Extract the [X, Y] coordinate from the center of the cell holding the provided text.  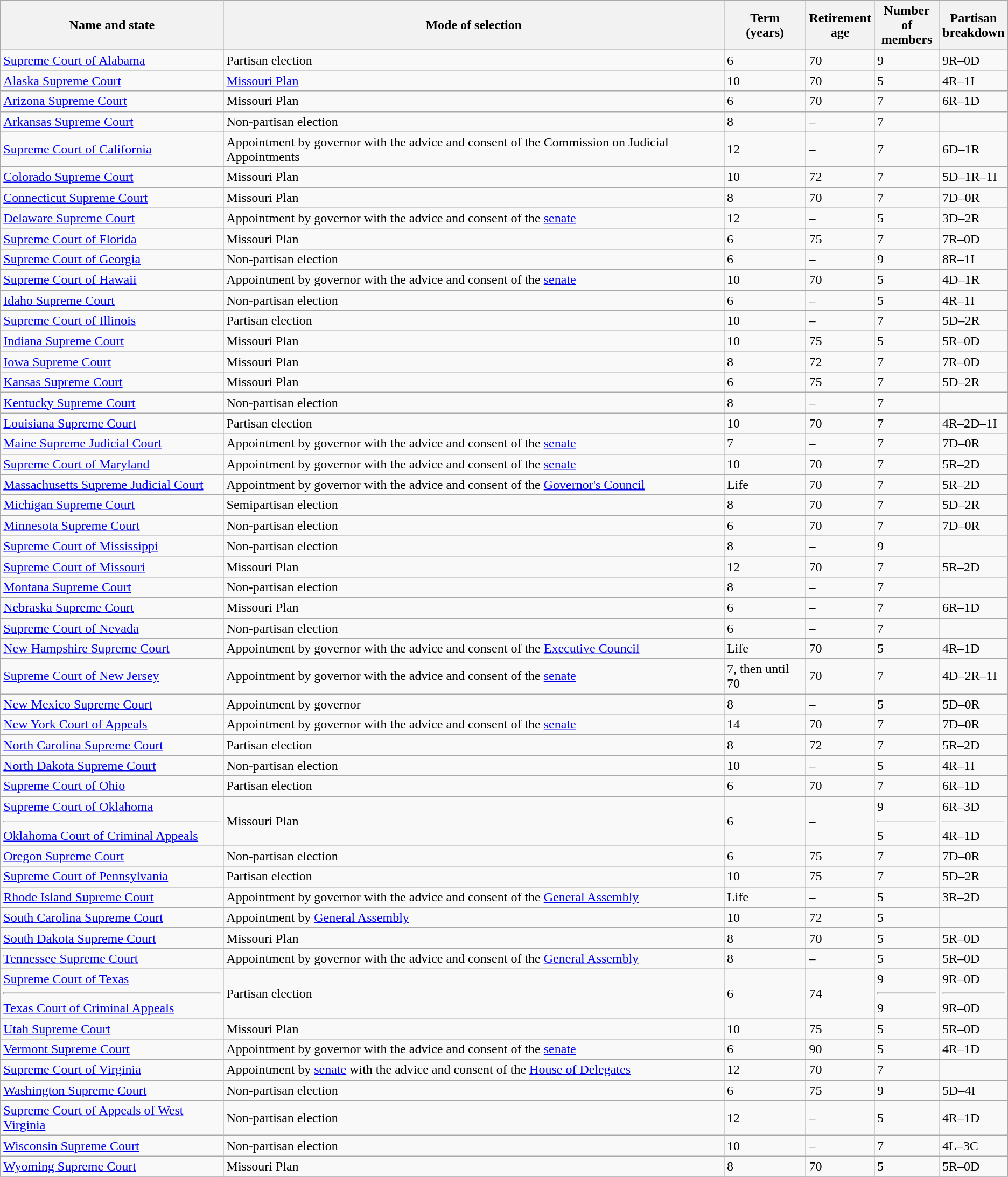
Mode of selection [474, 25]
Vermont Supreme Court [112, 1049]
8R–1I [974, 259]
Colorado Supreme Court [112, 177]
Supreme Court of TexasTexas Court of Criminal Appeals [112, 993]
Name and state [112, 25]
Supreme Court of Pennsylvania [112, 877]
Supreme Court of Mississippi [112, 546]
5D–0R [974, 704]
3R–2D [974, 897]
New Hampshire Supreme Court [112, 649]
Wyoming Supreme Court [112, 1166]
4L–3C [974, 1146]
Appointment by governor with the advice and consent of the Executive Council [474, 649]
New York Court of Appeals [112, 725]
Alaska Supreme Court [112, 81]
4D–2R–1I [974, 676]
95 [907, 821]
Washington Supreme Court [112, 1090]
Connecticut Supreme Court [112, 198]
99 [907, 993]
Wisconsin Supreme Court [112, 1146]
North Dakota Supreme Court [112, 766]
7, then until 70 [765, 676]
Supreme Court of Georgia [112, 259]
Supreme Court of Illinois [112, 321]
Kansas Supreme Court [112, 382]
Arkansas Supreme Court [112, 122]
Supreme Court of Florida [112, 239]
Indiana Supreme Court [112, 341]
4R–2D–1I [974, 423]
Supreme Court of Maryland [112, 464]
New Mexico Supreme Court [112, 704]
Number ofmembers [907, 25]
Arizona Supreme Court [112, 101]
74 [840, 993]
Kentucky Supreme Court [112, 403]
Supreme Court of Missouri [112, 566]
5D–1R–1I [974, 177]
5D–4I [974, 1090]
Appointment by senate with the advice and consent of the House of Delegates [474, 1070]
Maine Supreme Judicial Court [112, 444]
Supreme Court of Virginia [112, 1070]
Appointment by governor with the advice and consent of the Commission on Judicial Appointments [474, 150]
Delaware Supreme Court [112, 218]
Partisanbreakdown [974, 25]
Nebraska Supreme Court [112, 607]
Tennessee Supreme Court [112, 958]
Supreme Court of Nevada [112, 628]
Massachusetts Supreme Judicial Court [112, 485]
Semipartisan election [474, 505]
South Carolina Supreme Court [112, 917]
90 [840, 1049]
9R–0D9R–0D [974, 993]
Appointment by governor with the advice and consent of the Governor's Council [474, 485]
Utah Supreme Court [112, 1029]
Supreme Court of Alabama [112, 60]
Supreme Court of OklahomaOklahoma Court of Criminal Appeals [112, 821]
North Carolina Supreme Court [112, 745]
Michigan Supreme Court [112, 505]
Rhode Island Supreme Court [112, 897]
3D–2R [974, 218]
Retirementage [840, 25]
9R–0D [974, 60]
4D–1R [974, 279]
Supreme Court of California [112, 150]
Minnesota Supreme Court [112, 526]
6D–1R [974, 150]
Supreme Court of Hawaii [112, 279]
Supreme Court of New Jersey [112, 676]
14 [765, 725]
6R–3D4R–1D [974, 821]
Iowa Supreme Court [112, 362]
Oregon Supreme Court [112, 856]
Supreme Court of Appeals of West Virginia [112, 1118]
Montana Supreme Court [112, 587]
Appointment by governor [474, 704]
Idaho Supreme Court [112, 300]
Louisiana Supreme Court [112, 423]
Appointment by General Assembly [474, 917]
Term(years) [765, 25]
Supreme Court of Ohio [112, 786]
South Dakota Supreme Court [112, 938]
